For the text-containing cell, return its midpoint in [X, Y] coordinate format. 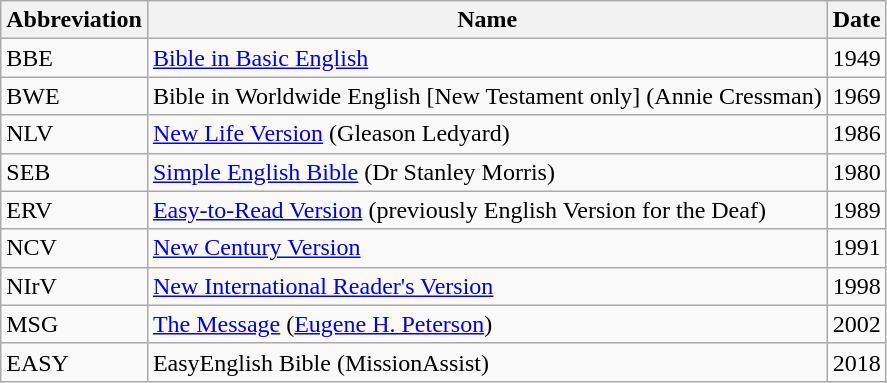
ERV [74, 210]
1969 [856, 96]
1980 [856, 172]
MSG [74, 324]
NIrV [74, 286]
Simple English Bible (Dr Stanley Morris) [487, 172]
New Century Version [487, 248]
Abbreviation [74, 20]
NLV [74, 134]
Easy-to-Read Version (previously English Version for the Deaf) [487, 210]
Bible in Worldwide English [New Testament only] (Annie Cressman) [487, 96]
1949 [856, 58]
2018 [856, 362]
EASY [74, 362]
1986 [856, 134]
New Life Version (Gleason Ledyard) [487, 134]
SEB [74, 172]
New International Reader's Version [487, 286]
BWE [74, 96]
The Message (Eugene H. Peterson) [487, 324]
Name [487, 20]
Bible in Basic English [487, 58]
NCV [74, 248]
2002 [856, 324]
1991 [856, 248]
Date [856, 20]
1989 [856, 210]
1998 [856, 286]
BBE [74, 58]
EasyEnglish Bible (MissionAssist) [487, 362]
